Output the [x, y] coordinate of the center of the cell containing the given text.  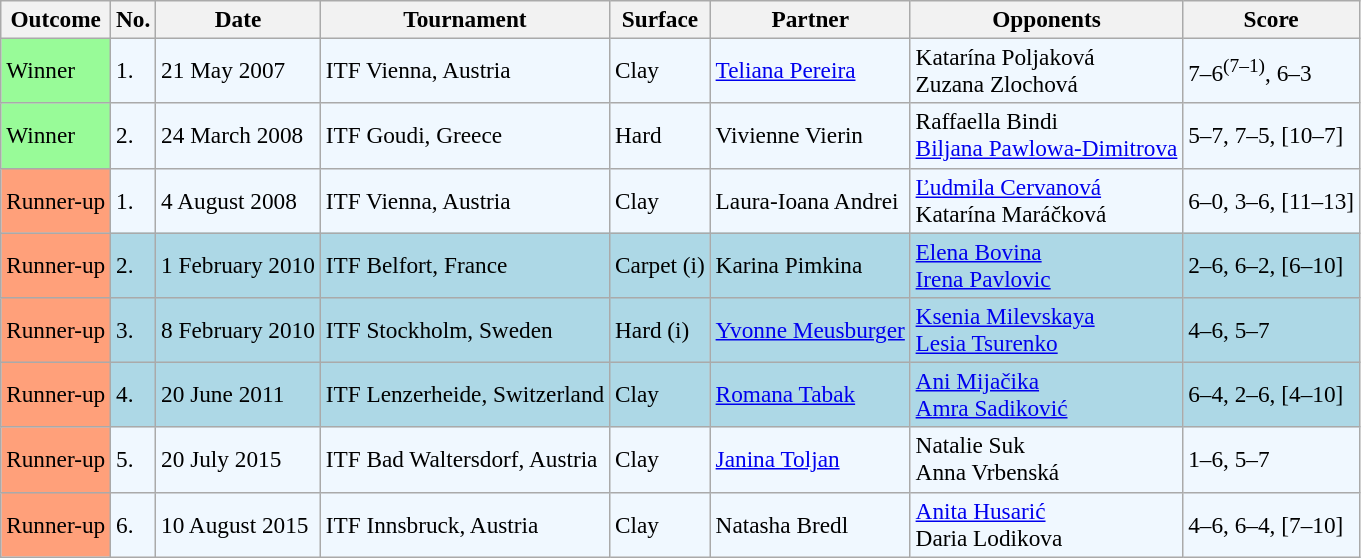
ITF Belfort, France [464, 264]
10 August 2015 [238, 524]
2–6, 6–2, [6–10] [1272, 264]
Janina Toljan [810, 460]
Karina Pimkina [810, 264]
Ľudmila Cervanová Katarína Maráčková [1046, 200]
No. [134, 19]
Partner [810, 19]
Natasha Bredl [810, 524]
Hard [660, 136]
Romana Tabak [810, 394]
21 May 2007 [238, 70]
4–6, 6–4, [7–10] [1272, 524]
Hard (i) [660, 330]
ITF Innsbruck, Austria [464, 524]
Anita Husarić Daria Lodikova [1046, 524]
Elena Bovina Irena Pavlovic [1046, 264]
3. [134, 330]
20 July 2015 [238, 460]
6–0, 3–6, [11–13] [1272, 200]
ITF Lenzerheide, Switzerland [464, 394]
Score [1272, 19]
Date [238, 19]
ITF Goudi, Greece [464, 136]
1 February 2010 [238, 264]
6–4, 2–6, [4–10] [1272, 394]
Yvonne Meusburger [810, 330]
Opponents [1046, 19]
Laura-Ioana Andrei [810, 200]
Teliana Pereira [810, 70]
Ani Mijačika Amra Sadiković [1046, 394]
24 March 2008 [238, 136]
Vivienne Vierin [810, 136]
6. [134, 524]
7–6(7–1), 6–3 [1272, 70]
20 June 2011 [238, 394]
Surface [660, 19]
5–7, 7–5, [10–7] [1272, 136]
5. [134, 460]
4–6, 5–7 [1272, 330]
ITF Stockholm, Sweden [464, 330]
4 August 2008 [238, 200]
Katarína Poljaková Zuzana Zlochová [1046, 70]
ITF Bad Waltersdorf, Austria [464, 460]
Ksenia Milevskaya Lesia Tsurenko [1046, 330]
Natalie Suk Anna Vrbenská [1046, 460]
8 February 2010 [238, 330]
Outcome [56, 19]
1–6, 5–7 [1272, 460]
Raffaella Bindi Biljana Pawlowa-Dimitrova [1046, 136]
Tournament [464, 19]
4. [134, 394]
Carpet (i) [660, 264]
